Return the [x, y] coordinate for the center point of the cell that contains the specified text.  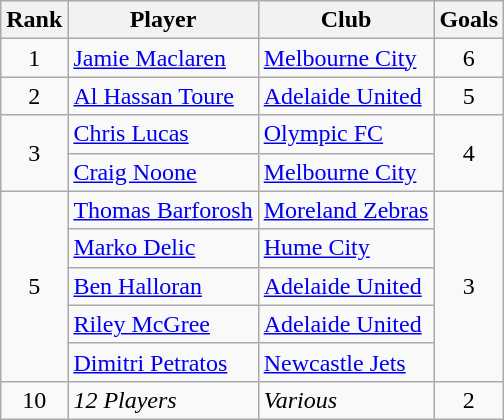
Thomas Barforosh [163, 210]
Al Hassan Toure [163, 96]
10 [34, 400]
Marko Delic [163, 248]
12 Players [163, 400]
Hume City [346, 248]
6 [469, 58]
Moreland Zebras [346, 210]
1 [34, 58]
Craig Noone [163, 172]
Goals [469, 20]
Jamie Maclaren [163, 58]
Ben Halloran [163, 286]
Various [346, 400]
Club [346, 20]
Olympic FC [346, 134]
Chris Lucas [163, 134]
Player [163, 20]
Rank [34, 20]
4 [469, 153]
Dimitri Petratos [163, 362]
Riley McGree [163, 324]
Newcastle Jets [346, 362]
